Return [X, Y] of the center of cell containing provided text 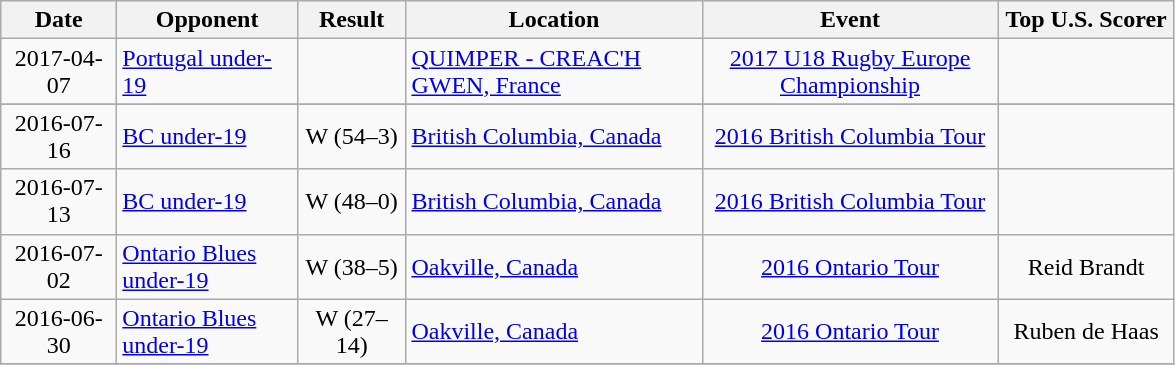
2016-07-13 [59, 202]
Opponent [208, 20]
Portugal under-19 [208, 72]
Top U.S. Scorer [1086, 20]
Result [352, 20]
W (48–0) [352, 202]
Date [59, 20]
2016-07-16 [59, 136]
Location [554, 20]
W (27–14) [352, 332]
QUIMPER - CREAC'H GWEN, France [554, 72]
Event [850, 20]
W (54–3) [352, 136]
W (38–5) [352, 266]
Ruben de Haas [1086, 332]
2016-07-02 [59, 266]
2017 U18 Rugby Europe Championship [850, 72]
Reid Brandt [1086, 266]
2017-04-07 [59, 72]
2016-06-30 [59, 332]
